Extract the (X, Y) coordinate from the center of the cell holding the provided text.  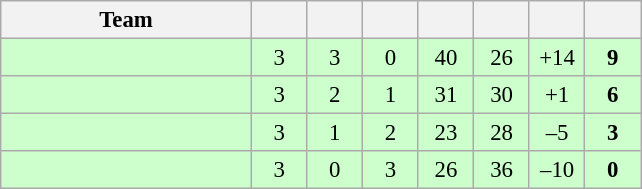
+1 (557, 95)
–5 (557, 133)
40 (446, 58)
–10 (557, 170)
9 (613, 58)
36 (502, 170)
28 (502, 133)
+14 (557, 58)
Team (126, 20)
31 (446, 95)
30 (502, 95)
6 (613, 95)
23 (446, 133)
